Pinpoint the cell where the given text exists, returning its (x, y) midpoint coordinate. 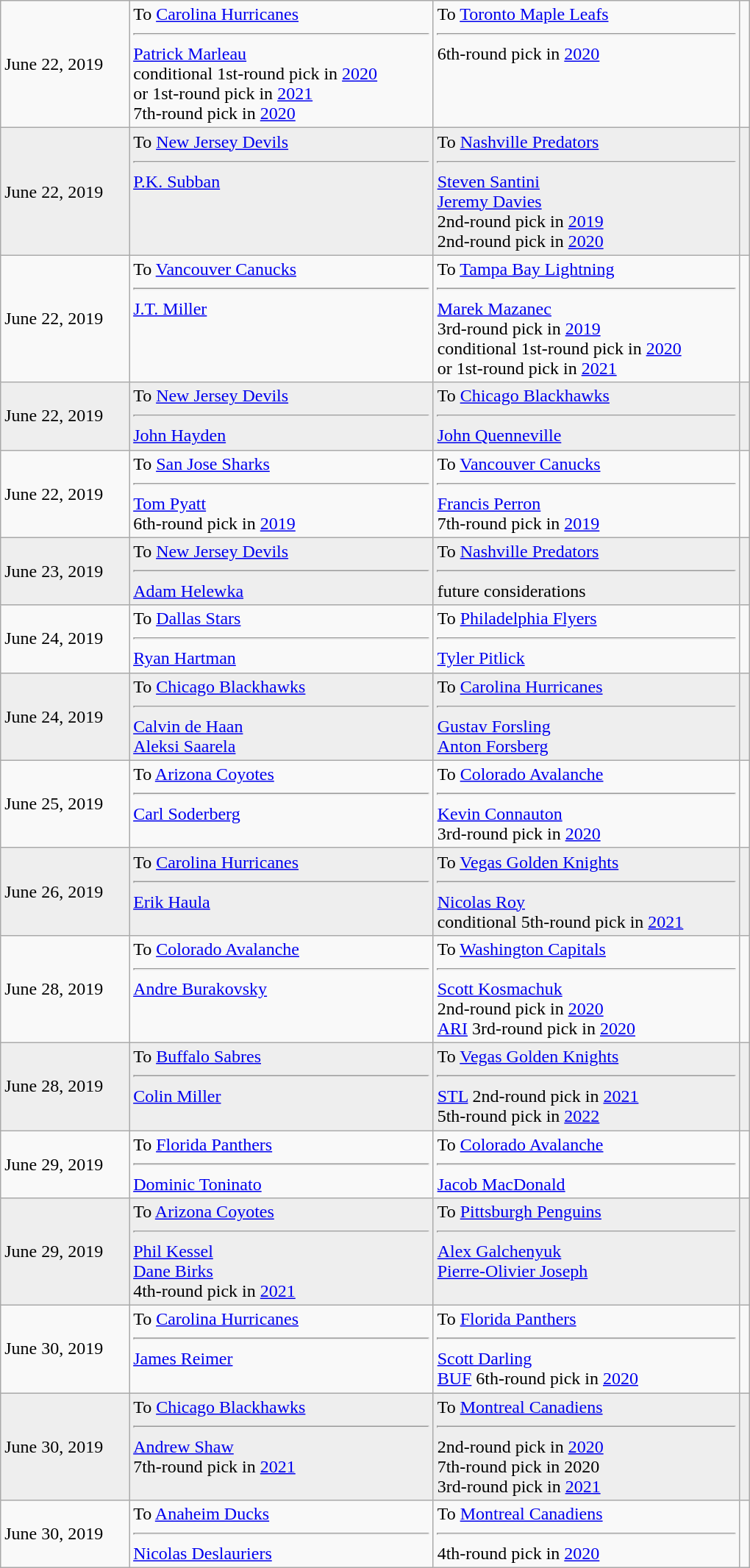
To Dallas StarsRyan Hartman (282, 639)
To Florida PanthersDominic Toninato (282, 1164)
To Montreal Canadiens4th-round pick in 2020 (587, 1534)
To Arizona CoyotesCarl Soderberg (282, 804)
To Arizona CoyotesPhil KesselDane Birks4th-round pick in 2021 (282, 1252)
To Colorado AvalancheAndre Burakovsky (282, 989)
To Anaheim DucksNicolas Deslauriers (282, 1534)
To Carolina HurricanesGustav ForslingAnton Forsberg (587, 716)
To Nashville Predatorsfuture considerations (587, 571)
To Philadelphia FlyersTyler Pitlick (587, 639)
To Buffalo SabresColin Miller (282, 1086)
June 23, 2019 (65, 571)
June 25, 2019 (65, 804)
To Vancouver CanucksJ.T. Miller (282, 319)
To San Jose SharksTom Pyatt6th-round pick in 2019 (282, 494)
To Washington CapitalsScott Kosmachuk2nd-round pick in 2020ARI 3rd-round pick in 2020 (587, 989)
To New Jersey DevilsP.K. Subban (282, 191)
To Vegas Golden KnightsSTL 2nd-round pick in 20215th-round pick in 2022 (587, 1086)
June 26, 2019 (65, 891)
To Carolina HurricanesErik Haula (282, 891)
To Chicago BlackhawksAndrew Shaw7th-round pick in 2021 (282, 1447)
To Florida PanthersScott DarlingBUF 6th-round pick in 2020 (587, 1350)
To Nashville PredatorsSteven SantiniJeremy Davies2nd-round pick in 20192nd-round pick in 2020 (587, 191)
To Chicago BlackhawksCalvin de HaanAleksi Saarela (282, 716)
To Toronto Maple Leafs6th-round pick in 2020 (587, 65)
To New Jersey DevilsAdam Helewka (282, 571)
To Vancouver CanucksFrancis Perron7th-round pick in 2019 (587, 494)
To Montreal Canadiens2nd-round pick in 20207th-round pick in 20203rd-round pick in 2021 (587, 1447)
To Colorado AvalancheJacob MacDonald (587, 1164)
To Pittsburgh PenguinsAlex GalchenyukPierre-Olivier Joseph (587, 1252)
To New Jersey DevilsJohn Hayden (282, 416)
To Chicago BlackhawksJohn Quenneville (587, 416)
To Colorado AvalancheKevin Connauton3rd-round pick in 2020 (587, 804)
To Carolina HurricanesPatrick Marleauconditional 1st-round pick in 2020or 1st-round pick in 20217th-round pick in 2020 (282, 65)
To Vegas Golden KnightsNicolas Royconditional 5th-round pick in 2021 (587, 891)
To Carolina HurricanesJames Reimer (282, 1350)
To Tampa Bay LightningMarek Mazanec3rd-round pick in 2019conditional 1st-round pick in 2020or 1st-round pick in 2021 (587, 319)
